Output the (x, y) coordinate of the center of the cell containing the given text.  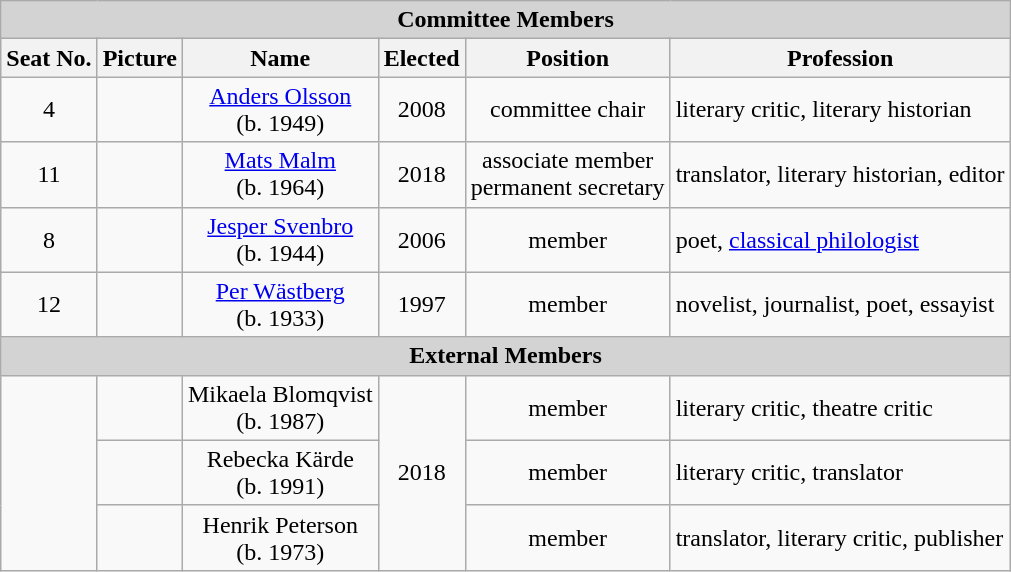
novelist, journalist, poet, essayist (840, 304)
literary critic, theatre critic (840, 408)
2006 (422, 240)
literary critic, translator (840, 472)
Profession (840, 58)
Jesper Svenbro (b. 1944) (280, 240)
11 (49, 174)
Position (568, 58)
literary critic, literary historian (840, 110)
Per Wästberg (b. 1933) (280, 304)
Anders Olsson (b. 1949) (280, 110)
Henrik Peterson (b. 1973) (280, 538)
2008 (422, 110)
translator, literary historian, editor (840, 174)
Picture (140, 58)
8 (49, 240)
12 (49, 304)
External Members (506, 356)
Elected (422, 58)
4 (49, 110)
1997 (422, 304)
Mats Malm (b. 1964) (280, 174)
translator, literary critic, publisher (840, 538)
Name (280, 58)
committee chair (568, 110)
poet, classical philologist (840, 240)
associate memberpermanent secretary (568, 174)
Seat No. (49, 58)
Committee Members (506, 20)
Rebecka Kärde (b. 1991) (280, 472)
Mikaela Blomqvist (b. 1987) (280, 408)
